Extract the [X, Y] coordinate from the center of the cell holding the provided text.  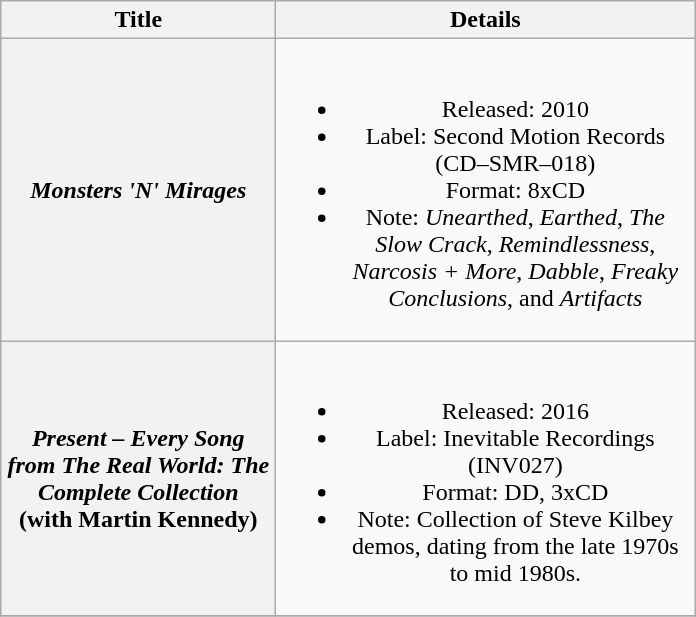
Title [138, 20]
Present – Every Song from The Real World: The Complete Collection (with Martin Kennedy) [138, 478]
Monsters 'N' Mirages [138, 190]
Details [486, 20]
Released: 2016Label: Inevitable Recordings (INV027)Format: DD, 3xCDNote: Collection of Steve Kilbey demos, dating from the late 1970s to mid 1980s. [486, 478]
